Return (X, Y) of the center of cell containing provided text 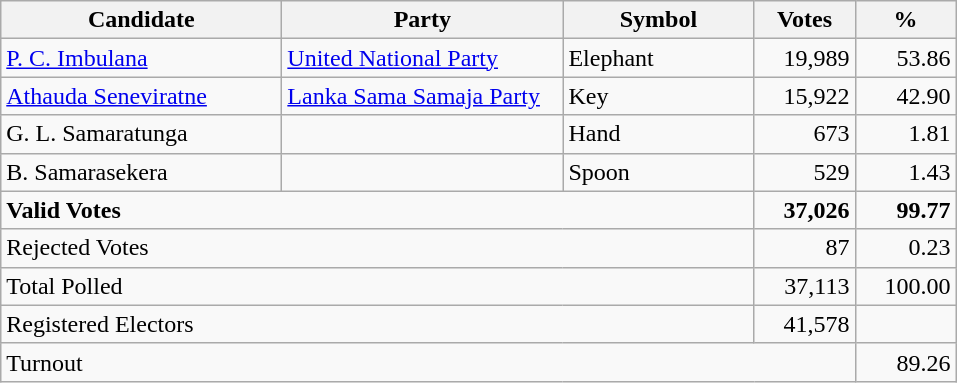
Rejected Votes (378, 248)
Key (658, 96)
Symbol (658, 20)
19,989 (804, 58)
41,578 (804, 324)
Registered Electors (378, 324)
Elephant (658, 58)
15,922 (804, 96)
Hand (658, 134)
United National Party (422, 58)
0.23 (906, 248)
Party (422, 20)
Candidate (142, 20)
Spoon (658, 172)
Athauda Seneviratne (142, 96)
529 (804, 172)
Lanka Sama Samaja Party (422, 96)
Total Polled (378, 286)
Turnout (428, 362)
G. L. Samaratunga (142, 134)
100.00 (906, 286)
87 (804, 248)
37,026 (804, 210)
Votes (804, 20)
37,113 (804, 286)
89.26 (906, 362)
53.86 (906, 58)
Valid Votes (378, 210)
% (906, 20)
1.81 (906, 134)
1.43 (906, 172)
P. C. Imbulana (142, 58)
42.90 (906, 96)
99.77 (906, 210)
B. Samarasekera (142, 172)
673 (804, 134)
